Capture the cell that displays the provided text and extract its (x, y) central coordinate. 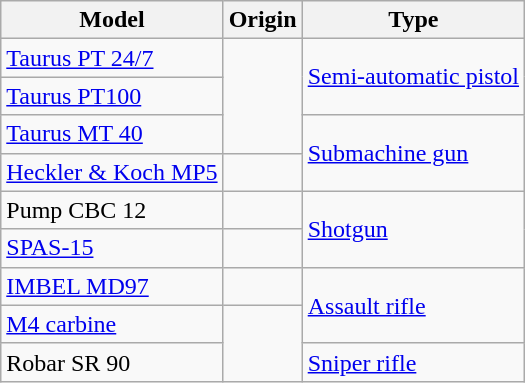
Sniper rifle (413, 362)
Submachine gun (413, 153)
Taurus PT100 (112, 96)
Origin (262, 20)
IMBEL MD97 (112, 286)
M4 carbine (112, 324)
Taurus MT 40 (112, 134)
Model (112, 20)
SPAS-15 (112, 248)
Pump CBC 12 (112, 210)
Taurus PT 24/7 (112, 58)
Heckler & Koch MP5 (112, 172)
Shotgun (413, 229)
Robar SR 90 (112, 362)
Semi-automatic pistol (413, 77)
Type (413, 20)
Assault rifle (413, 305)
